Output the (X, Y) coordinate of the center of the cell containing the given text.  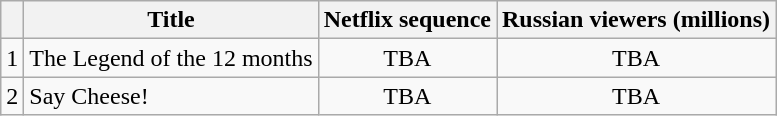
1 (12, 58)
Say Cheese! (171, 96)
Russian viewers (millions) (636, 20)
The Legend of the 12 months (171, 58)
Title (171, 20)
Netflix sequence (407, 20)
2 (12, 96)
